Output the [X, Y] coordinate of the center of the cell containing the given text.  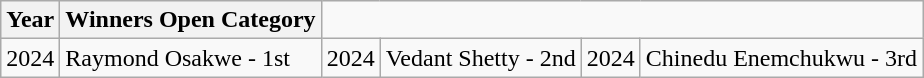
Winners Open Category [190, 20]
Chinedu Enemchukwu - 3rd [781, 58]
Raymond Osakwe - 1st [190, 58]
Year [30, 20]
Vedant Shetty - 2nd [480, 58]
